From the cell containing the given text, extract its center point as [X, Y] coordinate. 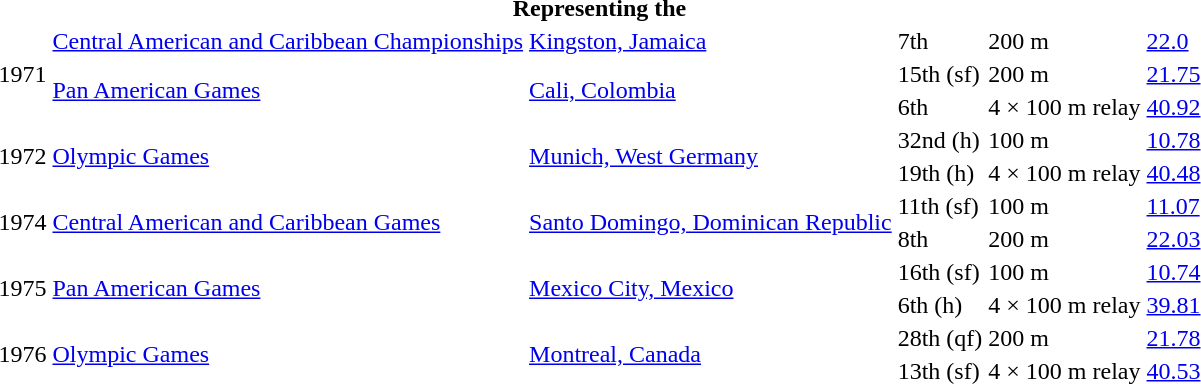
28th (qf) [940, 338]
19th (h) [940, 173]
Cali, Colombia [711, 90]
Munich, West Germany [711, 156]
Santo Domingo, Dominican Republic [711, 222]
Central American and Caribbean Games [288, 222]
Mexico City, Mexico [711, 288]
6th [940, 107]
7th [940, 41]
Central American and Caribbean Championships [288, 41]
16th (sf) [940, 272]
6th (h) [940, 305]
Olympic Games [288, 156]
32nd (h) [940, 140]
15th (sf) [940, 74]
8th [940, 239]
Kingston, Jamaica [711, 41]
11th (sf) [940, 206]
